From the cell containing the given text, extract its center point as (X, Y) coordinate. 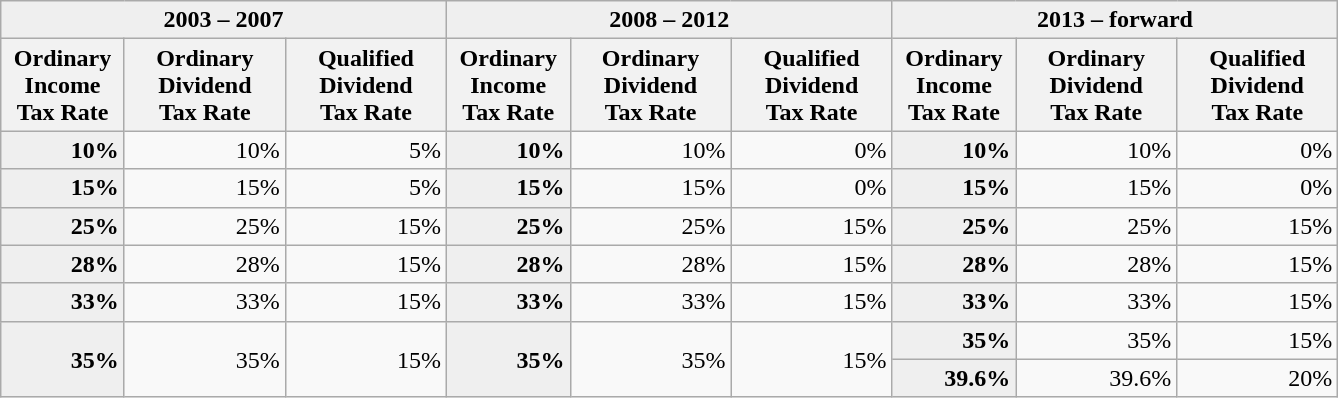
20% (1258, 378)
2013 – forward (1115, 20)
2003 – 2007 (224, 20)
2008 – 2012 (669, 20)
